Determine the [x, y] coordinate at the center of the cell enclosing the given text.  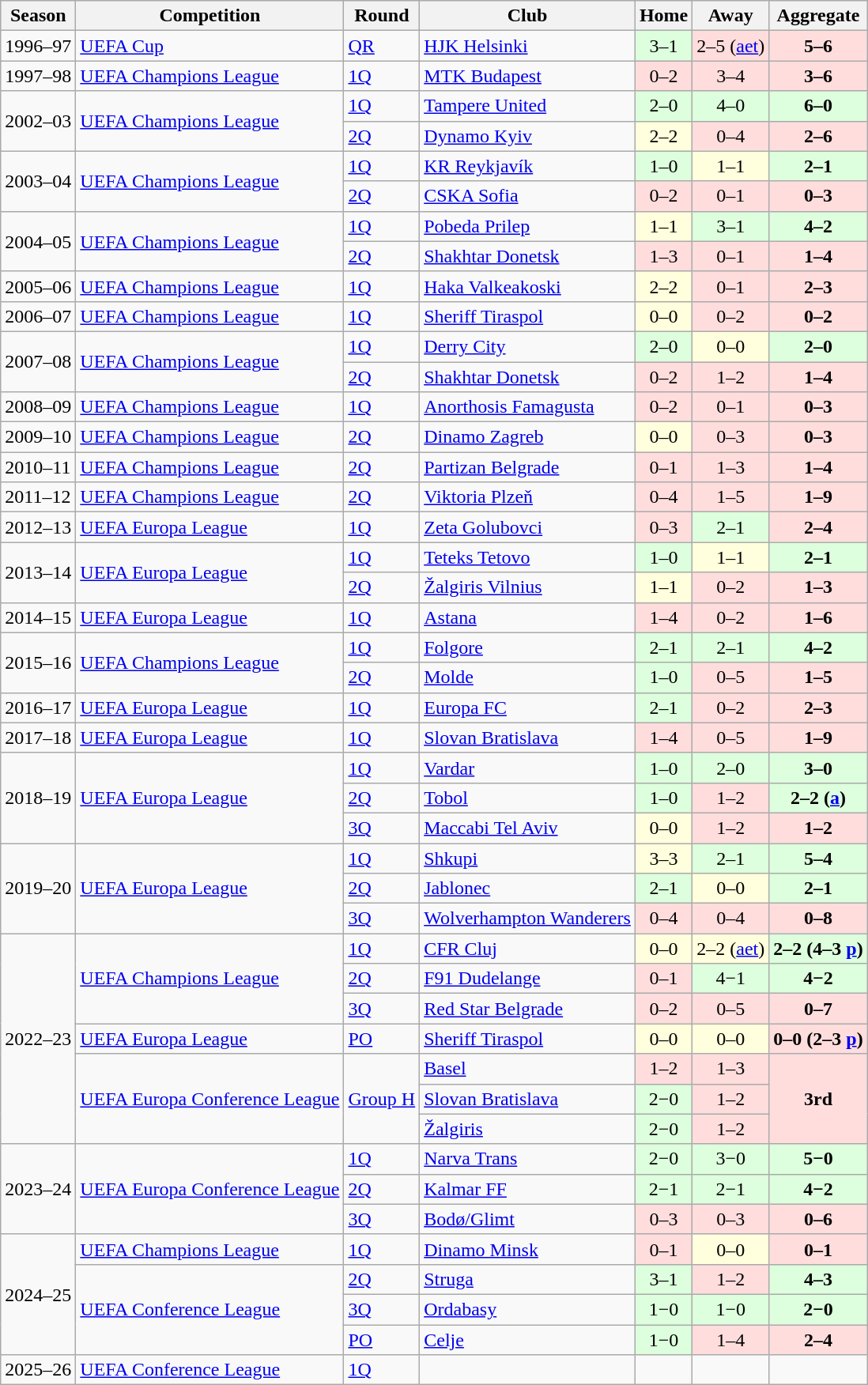
2008–09 [38, 407]
2011–12 [38, 497]
Zeta Golubovci [528, 527]
Kalmar FF [528, 1189]
2014–15 [38, 617]
2013–14 [38, 572]
2022–23 [38, 1039]
CFR Cluj [528, 949]
Europa FC [528, 708]
Celje [528, 1340]
Club [528, 16]
3−0 [730, 1159]
Molde [528, 677]
KR Reykjavík [528, 166]
3–0 [818, 768]
3–6 [818, 76]
Ordabasy [528, 1309]
HJK Helsinki [528, 46]
5−0 [818, 1159]
Group H [382, 1099]
Dinamo Minsk [528, 1249]
2012–13 [38, 527]
Partizan Belgrade [528, 467]
3–4 [730, 76]
5–4 [818, 858]
Tobol [528, 798]
2016–17 [38, 708]
2–2 (4–3 p) [818, 949]
Astana [528, 617]
Anorthosis Famagusta [528, 407]
Narva Trans [528, 1159]
2023–24 [38, 1189]
1–6 [818, 617]
Žalgiris Vilnius [528, 587]
1996–97 [38, 46]
2007–08 [38, 361]
2–2 (a) [818, 798]
2003–04 [38, 181]
2010–11 [38, 467]
3–3 [663, 858]
Competition [210, 16]
0–0 (2–3 p) [818, 1039]
2005–06 [38, 286]
CSKA Sofia [528, 196]
Maccabi Tel Aviv [528, 828]
Tampere United [528, 106]
Red Star Belgrade [528, 1009]
Vardar [528, 768]
Pobeda Prilep [528, 226]
Žalgiris [528, 1129]
2015–16 [38, 662]
4−1 [730, 979]
2024–25 [38, 1294]
F91 Dudelange [528, 979]
2025–26 [38, 1370]
0–8 [818, 919]
0–7 [818, 1009]
Wolverhampton Wanderers [528, 919]
Folgore [528, 647]
QR [382, 46]
2–6 [818, 136]
Jablonec [528, 889]
Round [382, 16]
2019–20 [38, 888]
0–6 [818, 1219]
2017–18 [38, 738]
6–0 [818, 106]
2006–07 [38, 316]
Basel [528, 1069]
2009–10 [38, 437]
Derry City [528, 346]
Bodø/Glimt [528, 1219]
Home [663, 16]
Struga [528, 1279]
4–3 [818, 1279]
Dynamo Kyiv [528, 136]
Haka Valkeakoski [528, 286]
2–2 (aet) [730, 949]
UEFA Cup [210, 46]
MTK Budapest [528, 76]
Aggregate [818, 16]
Away [730, 16]
1997–98 [38, 76]
2–5 (aet) [730, 46]
2018–19 [38, 798]
Season [38, 16]
2002–03 [38, 121]
Teteks Tetovo [528, 557]
2004–05 [38, 241]
Viktoria Plzeň [528, 497]
Dinamo Zagreb [528, 437]
5–6 [818, 46]
Shkupi [528, 858]
3rd [818, 1099]
4–0 [730, 106]
